Scan for the cell matching the given text and deliver its [X, Y] coordinate at center. 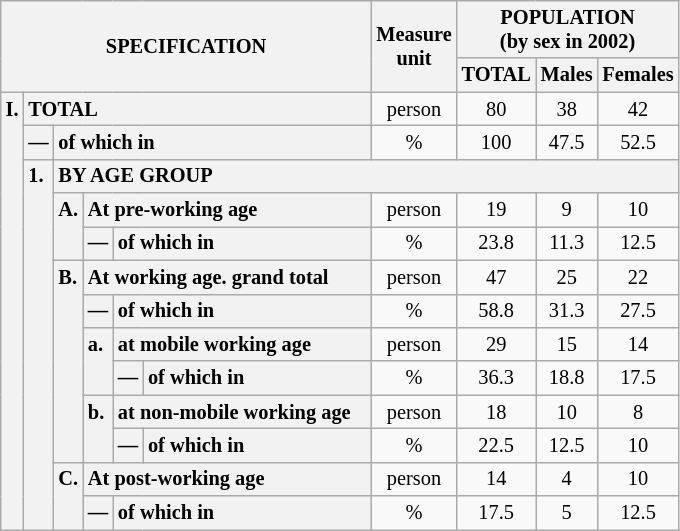
100 [496, 142]
A. [68, 226]
47 [496, 277]
22 [638, 277]
42 [638, 109]
Measure unit [414, 46]
15 [567, 344]
29 [496, 344]
9 [567, 210]
23.8 [496, 243]
5 [567, 513]
38 [567, 109]
Females [638, 75]
58.8 [496, 311]
At working age. grand total [227, 277]
C. [68, 496]
At pre-working age [227, 210]
Males [567, 75]
4 [567, 479]
At post-working age [227, 479]
31.3 [567, 311]
19 [496, 210]
BY AGE GROUP [366, 176]
18.8 [567, 378]
27.5 [638, 311]
11.3 [567, 243]
at mobile working age [242, 344]
80 [496, 109]
52.5 [638, 142]
at non-mobile working age [242, 412]
25 [567, 277]
22.5 [496, 445]
B. [68, 361]
47.5 [567, 142]
a. [98, 360]
POPULATION (by sex in 2002) [568, 29]
1. [38, 344]
36.3 [496, 378]
18 [496, 412]
8 [638, 412]
I. [12, 311]
b. [98, 428]
SPECIFICATION [186, 46]
